Extract the [X, Y] coordinate from the center of the cell holding the provided text.  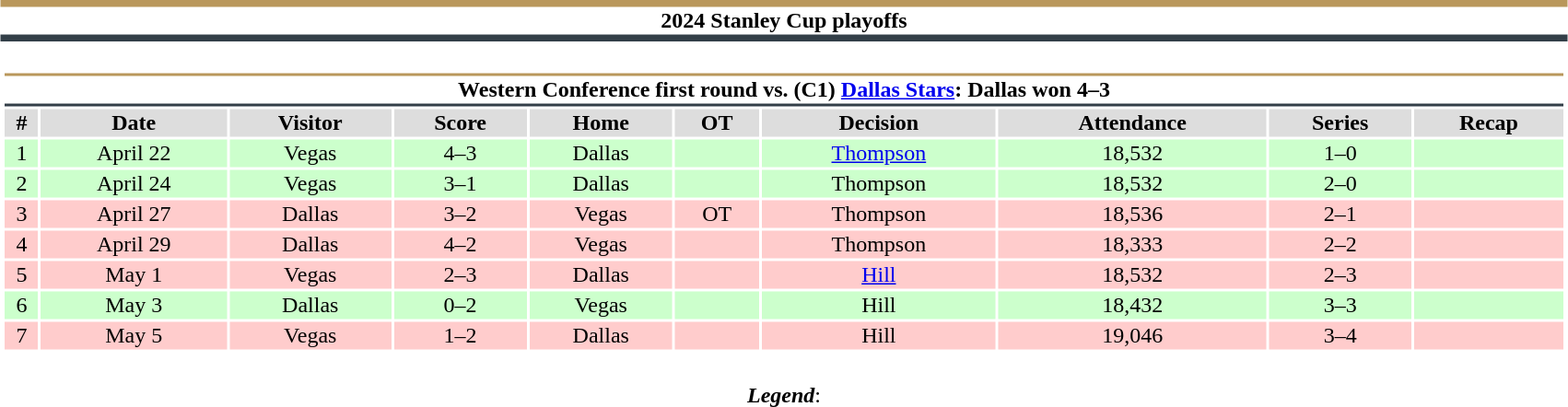
18,333 [1132, 244]
Score [460, 122]
2024 Stanley Cup playoffs [784, 20]
4 [21, 244]
# [21, 122]
Decision [879, 122]
2–2 [1340, 244]
1 [21, 154]
18,432 [1132, 305]
2–0 [1340, 183]
3–1 [460, 183]
Visitor [310, 122]
2 [21, 183]
May 1 [134, 275]
7 [21, 336]
Western Conference first round vs. (C1) Dallas Stars: Dallas won 4–3 [783, 90]
Attendance [1132, 122]
Home [601, 122]
Recap [1489, 122]
19,046 [1132, 336]
3 [21, 215]
3–2 [460, 215]
0–2 [460, 305]
April 22 [134, 154]
1–2 [460, 336]
1–0 [1340, 154]
4–3 [460, 154]
April 27 [134, 215]
5 [21, 275]
6 [21, 305]
3–4 [1340, 336]
May 3 [134, 305]
2–1 [1340, 215]
April 29 [134, 244]
Series [1340, 122]
3–3 [1340, 305]
May 5 [134, 336]
April 24 [134, 183]
4–2 [460, 244]
18,536 [1132, 215]
Date [134, 122]
